Find where the given text appears and provide that cell's center as (x, y) coordinate. 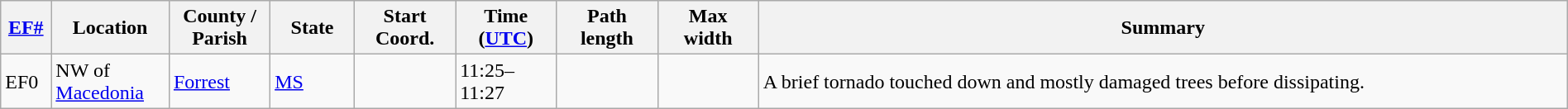
EF# (26, 28)
County / Parish (219, 28)
MS (313, 81)
Summary (1163, 28)
Start Coord. (404, 28)
A brief tornado touched down and mostly damaged trees before dissipating. (1163, 81)
Time (UTC) (506, 28)
11:25–11:27 (506, 81)
Location (111, 28)
Forrest (219, 81)
EF0 (26, 81)
NW of Macedonia (111, 81)
Max width (708, 28)
State (313, 28)
Path length (607, 28)
